Pinpoint the cell where the given text exists, returning its [x, y] midpoint coordinate. 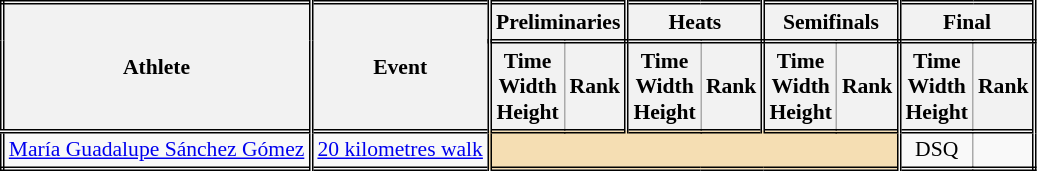
María Guadalupe Sánchez Gómez [156, 150]
DSQ [936, 150]
20 kilometres walk [400, 150]
Heats [695, 22]
Semifinals [831, 22]
Preliminaries [558, 22]
Final [967, 22]
Event [400, 67]
Athlete [156, 67]
